Search for the cell housing the specified text and yield its (x, y) center coordinate. 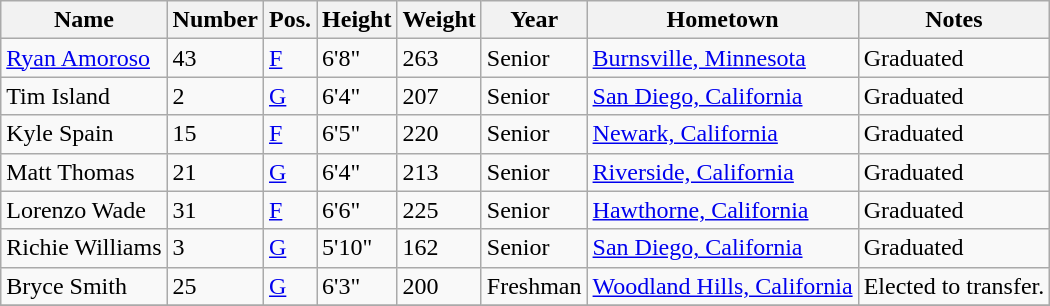
Newark, California (722, 134)
21 (215, 172)
Freshman (534, 286)
Elected to transfer. (954, 286)
220 (439, 134)
263 (439, 58)
Woodland Hills, California (722, 286)
Tim Island (84, 96)
31 (215, 210)
Burnsville, Minnesota (722, 58)
6'8" (357, 58)
Richie Williams (84, 248)
Name (84, 20)
25 (215, 286)
Kyle Spain (84, 134)
43 (215, 58)
6'3" (357, 286)
15 (215, 134)
5'10" (357, 248)
Matt Thomas (84, 172)
Riverside, California (722, 172)
Hometown (722, 20)
3 (215, 248)
Ryan Amoroso (84, 58)
Year (534, 20)
Height (357, 20)
200 (439, 286)
6'5" (357, 134)
Hawthorne, California (722, 210)
162 (439, 248)
Number (215, 20)
207 (439, 96)
225 (439, 210)
2 (215, 96)
6'6" (357, 210)
Bryce Smith (84, 286)
Pos. (290, 20)
213 (439, 172)
Weight (439, 20)
Lorenzo Wade (84, 210)
Notes (954, 20)
